Locate the cell with the specified text and output its (X, Y) center coordinate. 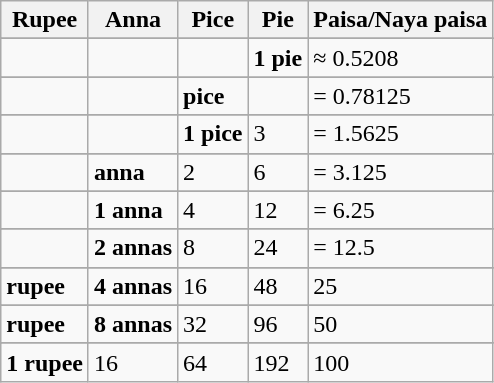
48 (278, 286)
pice (213, 96)
= 1.5625 (400, 134)
50 (400, 324)
Anna (132, 20)
anna (132, 172)
1 pice (213, 134)
4 (213, 210)
6 (278, 172)
= 0.78125 (400, 96)
Pie (278, 20)
≈ 0.5208 (400, 58)
8 annas (132, 324)
2 (213, 172)
Rupee (45, 20)
4 annas (132, 286)
1 rupee (45, 362)
2 annas (132, 248)
8 (213, 248)
3 (278, 134)
1 pie (278, 58)
96 (278, 324)
= 12.5 (400, 248)
12 (278, 210)
= 6.25 (400, 210)
64 (213, 362)
32 (213, 324)
Pice (213, 20)
24 (278, 248)
1 anna (132, 210)
25 (400, 286)
192 (278, 362)
100 (400, 362)
Paisa/Naya paisa (400, 20)
= 3.125 (400, 172)
